Capture the cell that displays the provided text and extract its (X, Y) central coordinate. 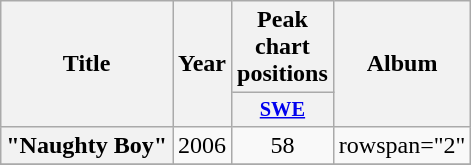
SWE (283, 110)
"Naughty Boy" (87, 145)
Title (87, 64)
Album (402, 64)
Year (202, 64)
2006 (202, 145)
Peak chart positions (283, 47)
58 (283, 145)
rowspan="2" (402, 145)
